Provide the (X, Y) coordinate of the cell's center where the given text is located.  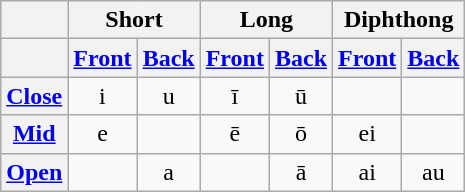
Open (34, 172)
i (102, 96)
ī (234, 96)
ē (234, 134)
u (168, 96)
ei (368, 134)
ai (368, 172)
Short (134, 20)
ū (300, 96)
Mid (34, 134)
Close (34, 96)
Diphthong (399, 20)
a (168, 172)
au (434, 172)
ō (300, 134)
ā (300, 172)
Long (266, 20)
e (102, 134)
